Output the [x, y] coordinate of the center of the cell containing the given text.  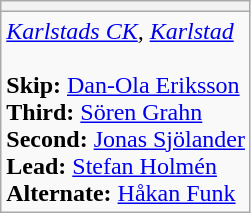
Karlstads CK, KarlstadSkip: Dan-Ola Eriksson Third: Sören Grahn Second: Jonas Sjölander Lead: Stefan Holmén Alternate: Håkan Funk [126, 112]
